Provide the (X, Y) coordinate of the cell's center where the given text is located.  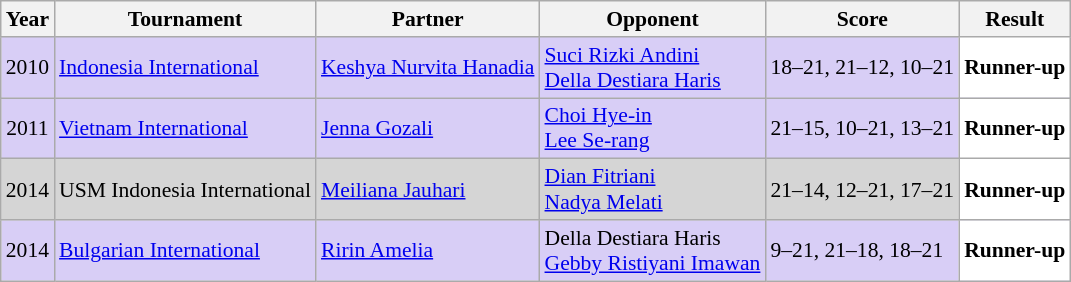
USM Indonesia International (185, 190)
Year (28, 19)
Opponent (652, 19)
Bulgarian International (185, 250)
Partner (428, 19)
Suci Rizki Andini Della Destiara Haris (652, 68)
9–21, 21–18, 18–21 (862, 250)
Jenna Gozali (428, 128)
Score (862, 19)
Choi Hye-in Lee Se-rang (652, 128)
Tournament (185, 19)
Dian Fitriani Nadya Melati (652, 190)
Vietnam International (185, 128)
Meiliana Jauhari (428, 190)
Keshya Nurvita Hanadia (428, 68)
Ririn Amelia (428, 250)
Della Destiara Haris Gebby Ristiyani Imawan (652, 250)
Result (1014, 19)
2011 (28, 128)
21–15, 10–21, 13–21 (862, 128)
21–14, 12–21, 17–21 (862, 190)
18–21, 21–12, 10–21 (862, 68)
Indonesia International (185, 68)
2010 (28, 68)
